Search for the cell housing the specified text and yield its [X, Y] center coordinate. 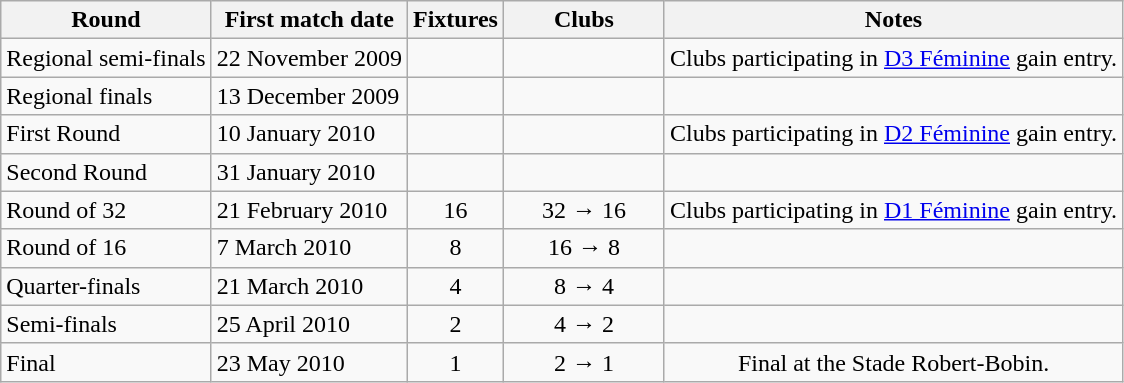
22 November 2009 [309, 58]
Second Round [106, 172]
First match date [309, 20]
Notes [893, 20]
Final at the Stade Robert-Bobin. [893, 362]
Round of 32 [106, 210]
Regional finals [106, 96]
Semi-finals [106, 324]
8 [455, 248]
Round [106, 20]
Fixtures [455, 20]
23 May 2010 [309, 362]
2 [455, 324]
4 [455, 286]
16 [455, 210]
1 [455, 362]
Round of 16 [106, 248]
4 → 2 [584, 324]
10 January 2010 [309, 134]
Clubs participating in D2 Féminine gain entry. [893, 134]
21 February 2010 [309, 210]
2 → 1 [584, 362]
Clubs participating in D3 Féminine gain entry. [893, 58]
Quarter-finals [106, 286]
21 March 2010 [309, 286]
Final [106, 362]
Clubs participating in D1 Féminine gain entry. [893, 210]
13 December 2009 [309, 96]
8 → 4 [584, 286]
31 January 2010 [309, 172]
32 → 16 [584, 210]
Clubs [584, 20]
25 April 2010 [309, 324]
First Round [106, 134]
16 → 8 [584, 248]
Regional semi-finals [106, 58]
7 March 2010 [309, 248]
